From the cell containing the given text, extract its center point as (X, Y) coordinate. 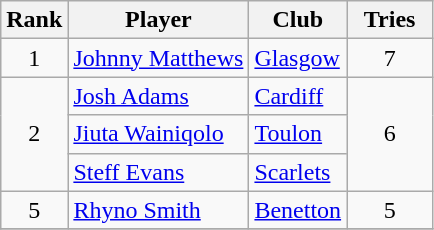
Scarlets (298, 172)
Jiuta Wainiqolo (158, 134)
Player (158, 20)
Toulon (298, 134)
Glasgow (298, 58)
Josh Adams (158, 96)
Tries (390, 20)
6 (390, 134)
7 (390, 58)
Rank (34, 20)
1 (34, 58)
Rhyno Smith (158, 210)
Benetton (298, 210)
2 (34, 134)
Club (298, 20)
Johnny Matthews (158, 58)
Steff Evans (158, 172)
Cardiff (298, 96)
